Identify which cell holds the provided text, then report its (x, y) central coordinate. 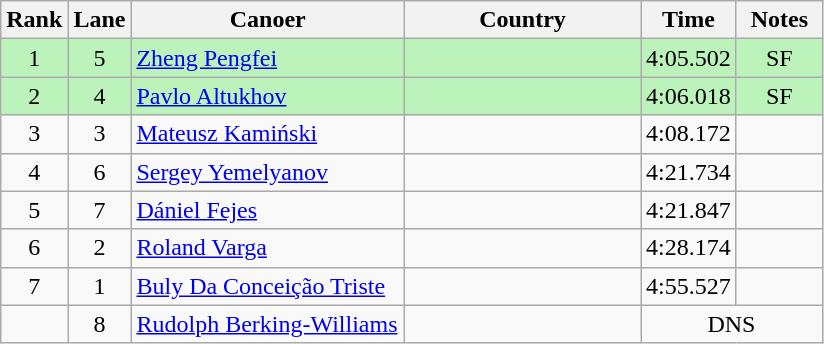
Rank (34, 20)
Lane (100, 20)
4:28.174 (689, 248)
4:21.734 (689, 172)
Notes (779, 20)
Country (522, 20)
4:21.847 (689, 210)
Roland Varga (268, 248)
Pavlo Altukhov (268, 96)
Time (689, 20)
4:05.502 (689, 58)
8 (100, 324)
Canoer (268, 20)
4:55.527 (689, 286)
4:06.018 (689, 96)
Rudolph Berking-Williams (268, 324)
4:08.172 (689, 134)
Zheng Pengfei (268, 58)
Dániel Fejes (268, 210)
DNS (732, 324)
Buly Da Conceição Triste (268, 286)
Mateusz Kamiński (268, 134)
Sergey Yemelyanov (268, 172)
